Return [x, y] of the center of cell containing provided text 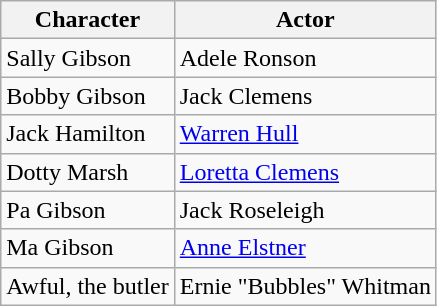
Loretta Clemens [305, 172]
Jack Hamilton [88, 134]
Pa Gibson [88, 210]
Actor [305, 20]
Jack Roseleigh [305, 210]
Character [88, 20]
Jack Clemens [305, 96]
Awful, the butler [88, 286]
Anne Elstner [305, 248]
Adele Ronson [305, 58]
Sally Gibson [88, 58]
Ma Gibson [88, 248]
Ernie "Bubbles" Whitman [305, 286]
Warren Hull [305, 134]
Dotty Marsh [88, 172]
Bobby Gibson [88, 96]
